Find where the given text appears and provide that cell's center as [x, y] coordinate. 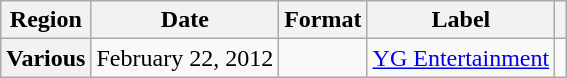
Various [46, 58]
Date [185, 20]
Region [46, 20]
February 22, 2012 [185, 58]
YG Entertainment [461, 58]
Label [461, 20]
Format [323, 20]
